Determine the [X, Y] coordinate at the center of the cell enclosing the given text.  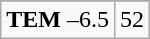
52 [132, 20]
TEM –6.5 [58, 20]
